Search for the cell housing the specified text and yield its [x, y] center coordinate. 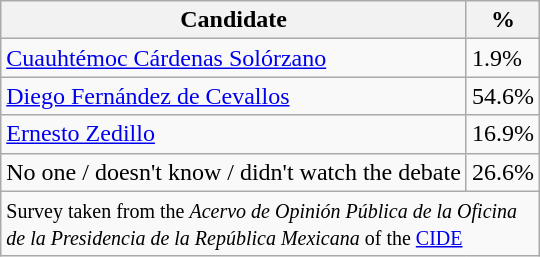
Candidate [234, 20]
54.6% [502, 96]
No one / doesn't know / didn't watch the debate [234, 172]
16.9% [502, 134]
Survey taken from the Acervo de Opinión Pública de la Oficina de la Presidencia de la República Mexicana of the CIDE [270, 224]
Cuauhtémoc Cárdenas Solórzano [234, 58]
Diego Fernández de Cevallos [234, 96]
1.9% [502, 58]
% [502, 20]
26.6% [502, 172]
Ernesto Zedillo [234, 134]
